Locate the cell with the specified text and output its [x, y] center coordinate. 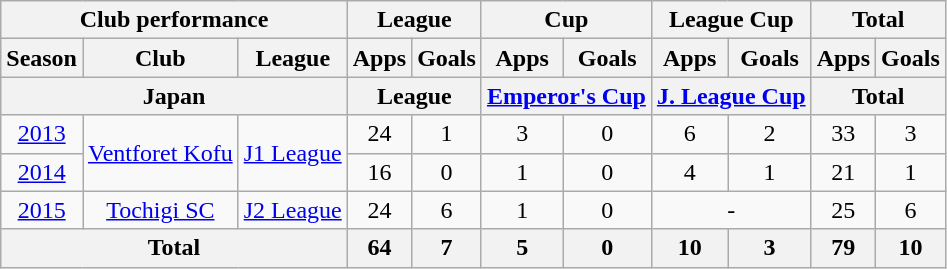
J1 League [292, 153]
33 [843, 134]
Club [160, 58]
Cup [566, 20]
25 [843, 210]
Season [42, 58]
5 [522, 248]
2015 [42, 210]
16 [379, 172]
Ventforet Kofu [160, 153]
64 [379, 248]
2013 [42, 134]
J2 League [292, 210]
Club performance [174, 20]
7 [447, 248]
- [731, 210]
Emperor's Cup [566, 96]
2 [770, 134]
Tochigi SC [160, 210]
4 [690, 172]
21 [843, 172]
Japan [174, 96]
2014 [42, 172]
League Cup [731, 20]
J. League Cup [731, 96]
79 [843, 248]
